Scan for the cell matching the given text and deliver its (x, y) coordinate at center. 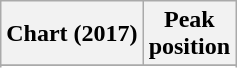
Chart (2017) (72, 34)
Peakposition (189, 34)
